Scan for the cell matching the given text and deliver its [X, Y] coordinate at center. 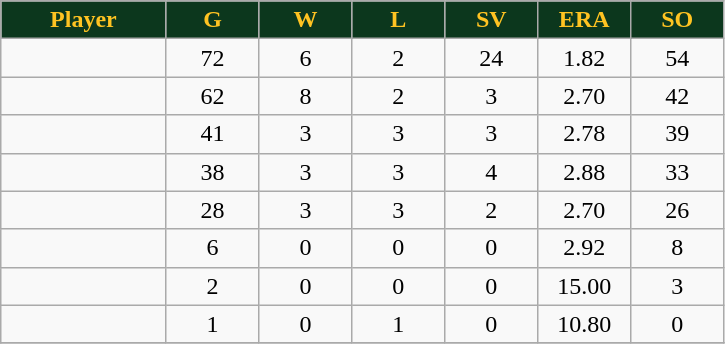
26 [678, 210]
L [398, 20]
1.82 [584, 58]
SO [678, 20]
15.00 [584, 286]
10.80 [584, 324]
39 [678, 134]
24 [492, 58]
72 [212, 58]
Player [84, 20]
41 [212, 134]
33 [678, 172]
2.88 [584, 172]
4 [492, 172]
ERA [584, 20]
42 [678, 96]
28 [212, 210]
38 [212, 172]
54 [678, 58]
2.92 [584, 248]
G [212, 20]
62 [212, 96]
SV [492, 20]
W [306, 20]
2.78 [584, 134]
